Scan for the cell matching the given text and deliver its [X, Y] coordinate at center. 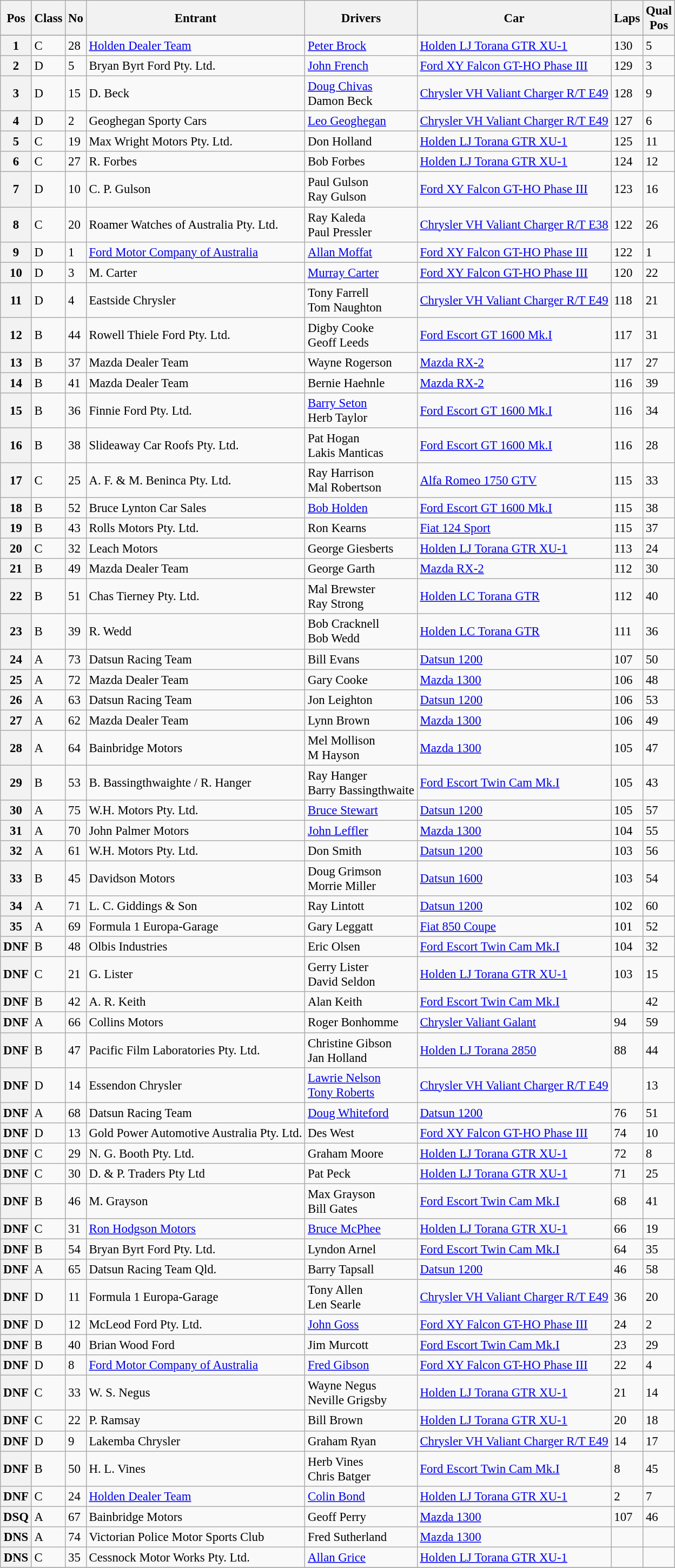
D. & P. Traders Pty Ltd [196, 1174]
Pos [16, 18]
63 [76, 700]
Ron Hodgson Motors [196, 1229]
Gary Leggatt [361, 927]
D. Beck [196, 94]
55 [659, 830]
Ray Harrison Mal Robertson [361, 480]
Wayne Rogerson [361, 363]
C. P. Gulson [196, 189]
88 [627, 1050]
Alfa Romeo 1750 GTV [514, 480]
Bob Forbes [361, 162]
Roger Bonhomme [361, 1022]
Fred Gibson [361, 1365]
Rolls Motors Pty. Ltd. [196, 528]
Rowell Thiele Ford Pty. Ltd. [196, 335]
Fred Sutherland [361, 1537]
Cessnock Motor Works Pty. Ltd. [196, 1557]
76 [627, 1113]
Roamer Watches of Australia Pty. Ltd. [196, 225]
Leo Geoghegan [361, 121]
Davidson Motors [196, 879]
Max Grayson Bill Gates [361, 1201]
67 [76, 1517]
Chrysler Valiant Galant [514, 1022]
Doug Chivas Damon Beck [361, 94]
101 [627, 927]
McLeod Ford Pty. Ltd. [196, 1325]
L. C. Giddings & Son [196, 906]
Tony Allen Len Searle [361, 1298]
Doug Whiteford [361, 1113]
Fiat 850 Coupe [514, 927]
John Goss [361, 1325]
Finnie Ford Pty. Ltd. [196, 411]
M. Grayson [196, 1201]
Victorian Police Motor Sports Club [196, 1537]
Laps [627, 18]
Fiat 124 Sport [514, 528]
George Giesberts [361, 549]
Tony Farrell Tom Naughton [361, 300]
Digby Cooke Geoff Leeds [361, 335]
Jim Murcott [361, 1345]
Peter Brock [361, 46]
Gold Power Automotive Australia Pty. Ltd. [196, 1133]
DSQ [16, 1517]
Ron Kearns [361, 528]
56 [659, 851]
Graham Ryan [361, 1441]
124 [627, 162]
Gerry Lister David Seldon [361, 974]
Pat Hogan Lakis Manticas [361, 446]
70 [76, 830]
Chrysler VH Valiant Charger R/T E38 [514, 225]
No [76, 18]
Entrant [196, 18]
Gary Cooke [361, 680]
P. Ramsay [196, 1421]
62 [76, 720]
Paul Gulson Ray Gulson [361, 189]
59 [659, 1022]
Datsun 1600 [514, 879]
Lyndon Arnel [361, 1249]
R. Forbes [196, 162]
Mel Mollison M Hayson [361, 748]
Bernie Haehnle [361, 383]
113 [627, 549]
Allan Moffat [361, 252]
Jon Leighton [361, 700]
Pacific Film Laboratories Pty. Ltd. [196, 1050]
Pat Peck [361, 1174]
A. F. & M. Beninca Pty. Ltd. [196, 480]
Max Wright Motors Pty. Ltd. [196, 142]
B. Bassingthwaighte / R. Hanger [196, 783]
Bruce Lynton Car Sales [196, 508]
Eric Olsen [361, 947]
Olbis Industries [196, 947]
Bill Brown [361, 1421]
Bill Evans [361, 659]
Doug Grimson Morrie Miller [361, 879]
Bob Cracknell Bob Wedd [361, 632]
Eastside Chrysler [196, 300]
Geoghegan Sporty Cars [196, 121]
Brian Wood Ford [196, 1345]
Mal Brewster Ray Strong [361, 597]
John French [361, 66]
Essendon Chrysler [196, 1085]
58 [659, 1270]
Lakemba Chrysler [196, 1441]
Class [49, 18]
111 [627, 632]
94 [627, 1022]
69 [76, 927]
John Leffler [361, 830]
G. Lister [196, 974]
130 [627, 46]
Geoff Perry [361, 1517]
M. Carter [196, 273]
61 [76, 851]
Don Smith [361, 851]
Car [514, 18]
129 [627, 66]
Alan Keith [361, 1002]
Drivers [361, 18]
Bruce Stewart [361, 810]
128 [627, 94]
Herb Vines Chris Batger [361, 1469]
Graham Moore [361, 1153]
127 [627, 121]
Christine Gibson Jan Holland [361, 1050]
102 [627, 906]
John Palmer Motors [196, 830]
Chas Tierney Pty. Ltd. [196, 597]
Ray Kaleda Paul Pressler [361, 225]
Lynn Brown [361, 720]
George Garth [361, 569]
Wayne Negus Neville Grigsby [361, 1393]
A. R. Keith [196, 1002]
Datsun Racing Team Qld. [196, 1270]
Bruce McPhee [361, 1229]
Collins Motors [196, 1022]
Ray Hanger Barry Bassingthwaite [361, 783]
60 [659, 906]
Don Holland [361, 142]
H. L. Vines [196, 1469]
Des West [361, 1133]
Murray Carter [361, 273]
Ray Lintott [361, 906]
N. G. Booth Pty. Ltd. [196, 1153]
Holden LJ Torana 2850 [514, 1050]
Bob Holden [361, 508]
73 [76, 659]
75 [76, 810]
120 [627, 273]
Leach Motors [196, 549]
Barry Tapsall [361, 1270]
R. Wedd [196, 632]
65 [76, 1270]
118 [627, 300]
57 [659, 810]
125 [627, 142]
Barry Seton Herb Taylor [361, 411]
Lawrie Nelson Tony Roberts [361, 1085]
123 [627, 189]
Colin Bond [361, 1496]
Slideaway Car Roofs Pty. Ltd. [196, 446]
W. S. Negus [196, 1393]
QualPos [659, 18]
Allan Grice [361, 1557]
